Detect which cell encompasses the target text, then output its [x, y] center coordinate. 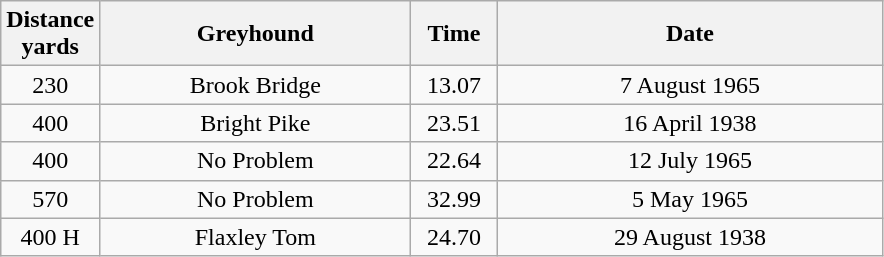
Greyhound [256, 34]
Bright Pike [256, 123]
29 August 1938 [690, 237]
12 July 1965 [690, 161]
5 May 1965 [690, 199]
Flaxley Tom [256, 237]
13.07 [454, 85]
570 [50, 199]
Distance yards [50, 34]
400 H [50, 237]
Brook Bridge [256, 85]
Date [690, 34]
32.99 [454, 199]
Time [454, 34]
23.51 [454, 123]
22.64 [454, 161]
7 August 1965 [690, 85]
16 April 1938 [690, 123]
230 [50, 85]
24.70 [454, 237]
